Pinpoint the cell where the given text exists, returning its (x, y) midpoint coordinate. 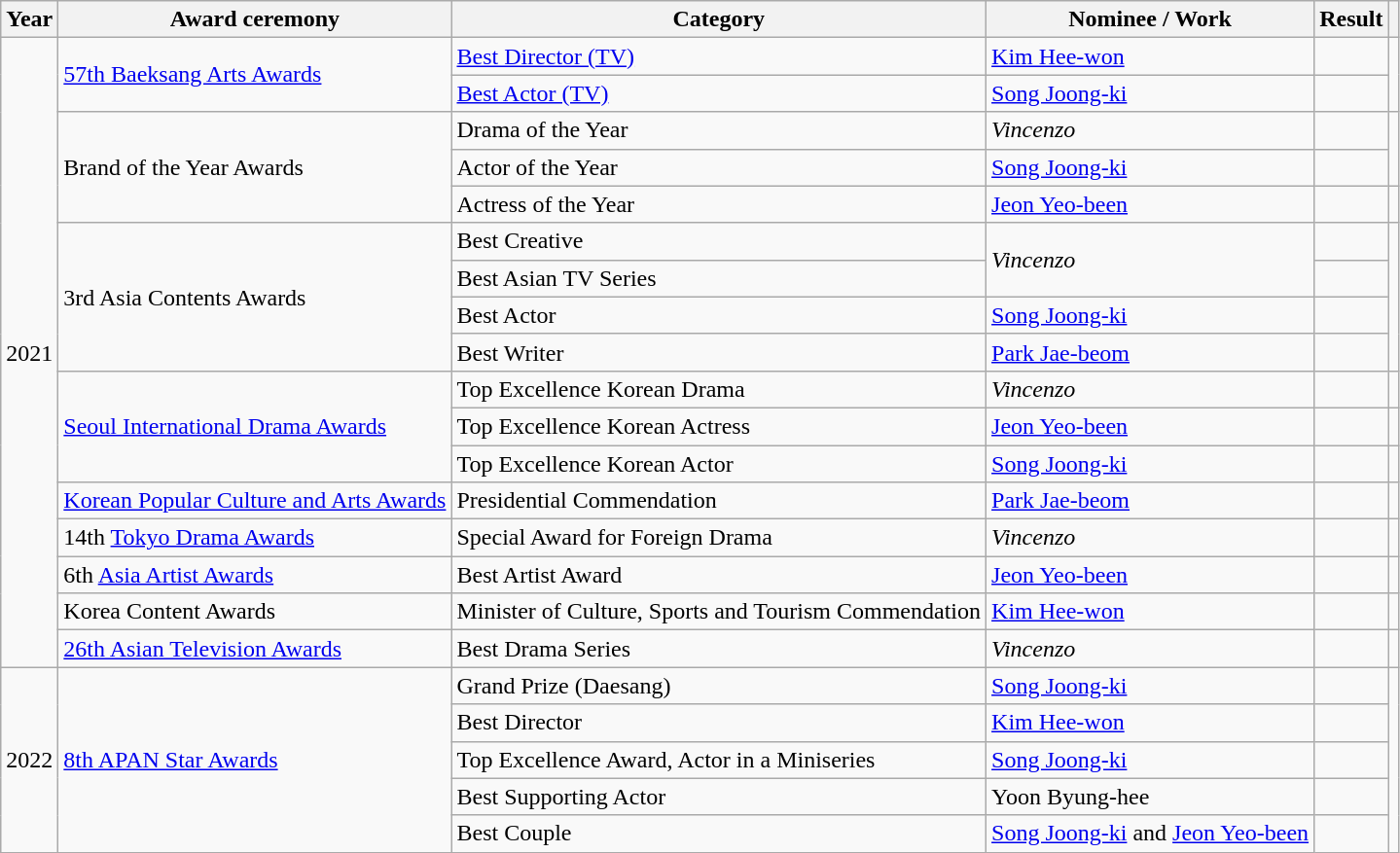
Presidential Commendation (719, 501)
14th Tokyo Drama Awards (255, 538)
2021 (29, 352)
57th Baeksang Arts Awards (255, 75)
Song Joong-ki and Jeon Yeo-been (1150, 834)
Korea Content Awards (255, 612)
Yoon Byung-hee (1150, 797)
Best Couple (719, 834)
Best Writer (719, 352)
Special Award for Foreign Drama (719, 538)
Minister of Culture, Sports and Tourism Commendation (719, 612)
2022 (29, 760)
Top Excellence Award, Actor in a Miniseries (719, 760)
3rd Asia Contents Awards (255, 297)
Year (29, 19)
Korean Popular Culture and Arts Awards (255, 501)
Result (1351, 19)
8th APAN Star Awards (255, 760)
Drama of the Year (719, 130)
Category (719, 19)
Top Excellence Korean Drama (719, 389)
Grand Prize (Daesang) (719, 686)
Best Actor (719, 315)
Actor of the Year (719, 167)
Top Excellence Korean Actress (719, 426)
Best Director (719, 723)
Best Drama Series (719, 649)
Best Creative (719, 241)
Best Artist Award (719, 575)
Award ceremony (255, 19)
Nominee / Work (1150, 19)
6th Asia Artist Awards (255, 575)
26th Asian Television Awards (255, 649)
Brand of the Year Awards (255, 167)
Seoul International Drama Awards (255, 426)
Best Director (TV) (719, 56)
Actress of the Year (719, 204)
Best Supporting Actor (719, 797)
Best Asian TV Series (719, 278)
Top Excellence Korean Actor (719, 464)
Best Actor (TV) (719, 93)
